For the text-containing cell, return its midpoint in (X, Y) coordinate format. 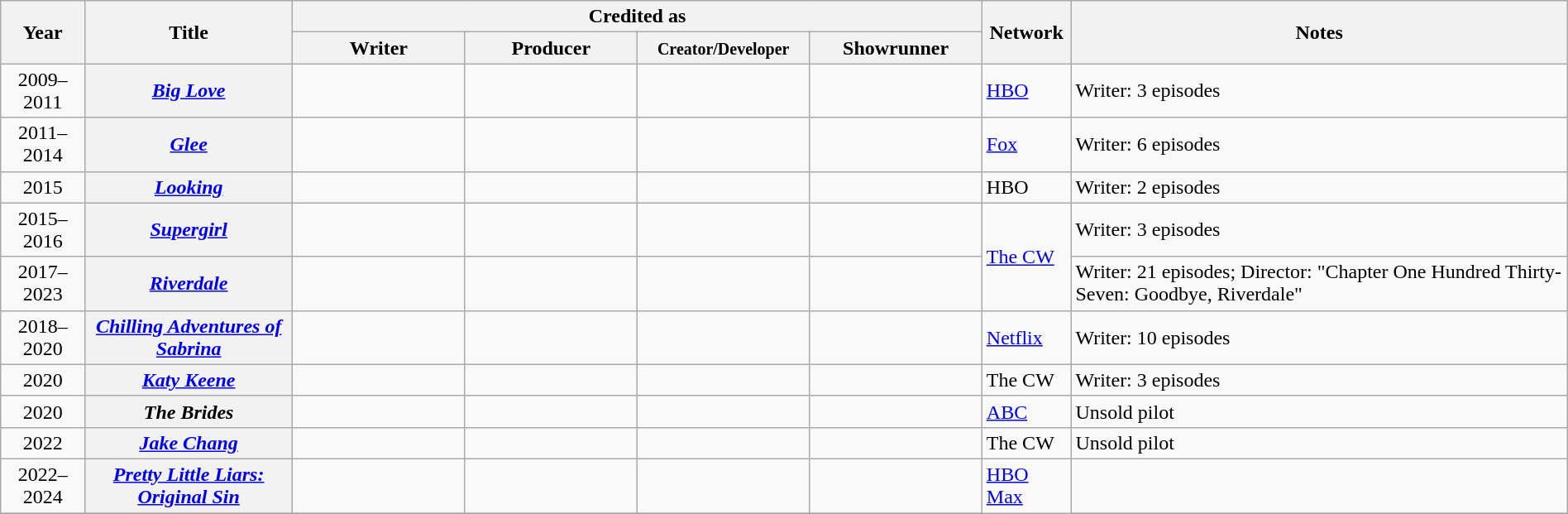
2015–2016 (43, 230)
ABC (1026, 411)
2011–2014 (43, 144)
Credited as (638, 17)
2018–2020 (43, 338)
Fox (1026, 144)
Writer: 21 episodes; Director: "Chapter One Hundred Thirty-Seven: Goodbye, Riverdale" (1319, 283)
Chilling Adventures of Sabrina (189, 338)
Glee (189, 144)
2015 (43, 187)
Writer: 10 episodes (1319, 338)
Writer (379, 48)
Network (1026, 32)
Katy Keene (189, 380)
Looking (189, 187)
The Brides (189, 411)
Year (43, 32)
Title (189, 32)
Jake Chang (189, 443)
Writer: 6 episodes (1319, 144)
Producer (551, 48)
Big Love (189, 91)
Notes (1319, 32)
Riverdale (189, 283)
Showrunner (896, 48)
Netflix (1026, 338)
Pretty Little Liars: Original Sin (189, 485)
HBO Max (1026, 485)
2022–2024 (43, 485)
Writer: 2 episodes (1319, 187)
Creator/Developer (724, 48)
Supergirl (189, 230)
2017–2023 (43, 283)
2009–2011 (43, 91)
2022 (43, 443)
